Identify which cell holds the provided text, then report its [X, Y] central coordinate. 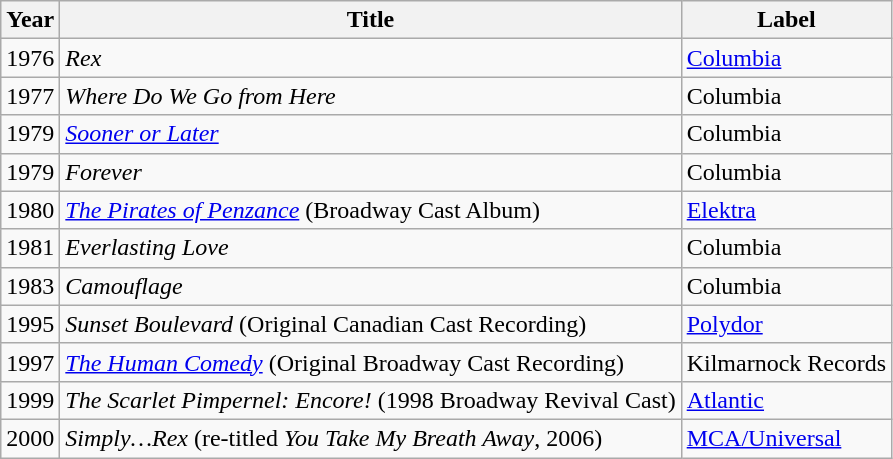
1980 [30, 210]
1997 [30, 362]
MCA/Universal [786, 438]
1995 [30, 324]
Where Do We Go from Here [370, 96]
Camouflage [370, 286]
1999 [30, 400]
The Scarlet Pimpernel: Encore! (1998 Broadway Revival Cast) [370, 400]
Rex [370, 58]
Forever [370, 172]
Kilmarnock Records [786, 362]
Sunset Boulevard (Original Canadian Cast Recording) [370, 324]
Label [786, 20]
1977 [30, 96]
Elektra [786, 210]
Everlasting Love [370, 248]
Sooner or Later [370, 134]
Polydor [786, 324]
Title [370, 20]
Simply…Rex (re-titled You Take My Breath Away, 2006) [370, 438]
1981 [30, 248]
Year [30, 20]
Atlantic [786, 400]
The Pirates of Penzance (Broadway Cast Album) [370, 210]
1983 [30, 286]
1976 [30, 58]
2000 [30, 438]
The Human Comedy (Original Broadway Cast Recording) [370, 362]
